Identify which cell holds the provided text, then report its (x, y) central coordinate. 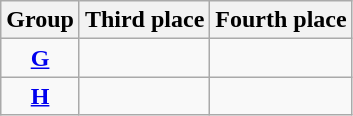
Third place (144, 20)
Group (40, 20)
Fourth place (281, 20)
H (40, 96)
G (40, 58)
